Determine the (X, Y) coordinate at the center of the cell enclosing the given text.  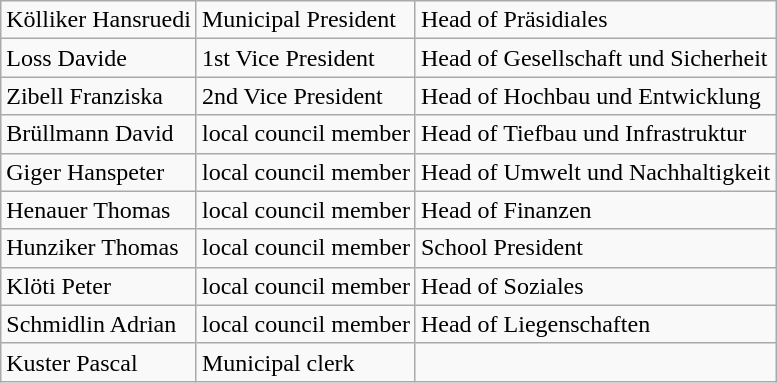
Head of Tiefbau und Infrastruktur (595, 134)
Zibell Franziska (99, 96)
2nd Vice President (306, 96)
Municipal President (306, 20)
Head of Soziales (595, 286)
Kölliker Hansruedi (99, 20)
Head of Hochbau und Entwicklung (595, 96)
Schmidlin Adrian (99, 324)
Kuster Pascal (99, 362)
Loss Davide (99, 58)
Head of Umwelt und Nachhaltigkeit (595, 172)
Henauer Thomas (99, 210)
Brüllmann David (99, 134)
School President (595, 248)
Municipal clerk (306, 362)
Giger Hanspeter (99, 172)
Head of Gesellschaft und Sicherheit (595, 58)
Head of Präsidiales (595, 20)
Head of Liegenschaften (595, 324)
1st Vice President (306, 58)
Klöti Peter (99, 286)
Head of Finanzen (595, 210)
Hunziker Thomas (99, 248)
